For the text-containing cell, return its midpoint in [x, y] coordinate format. 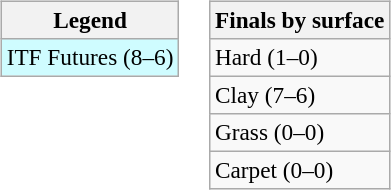
Legend [90, 20]
Finals by surface [300, 20]
Hard (1–0) [300, 57]
Clay (7–6) [300, 95]
Grass (0–0) [300, 133]
ITF Futures (8–6) [90, 57]
Carpet (0–0) [300, 171]
